Determine the [x, y] coordinate at the center of the cell enclosing the given text.  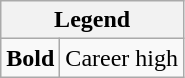
Bold [30, 58]
Career high [122, 58]
Legend [92, 20]
